Scan for the cell matching the given text and deliver its [x, y] coordinate at center. 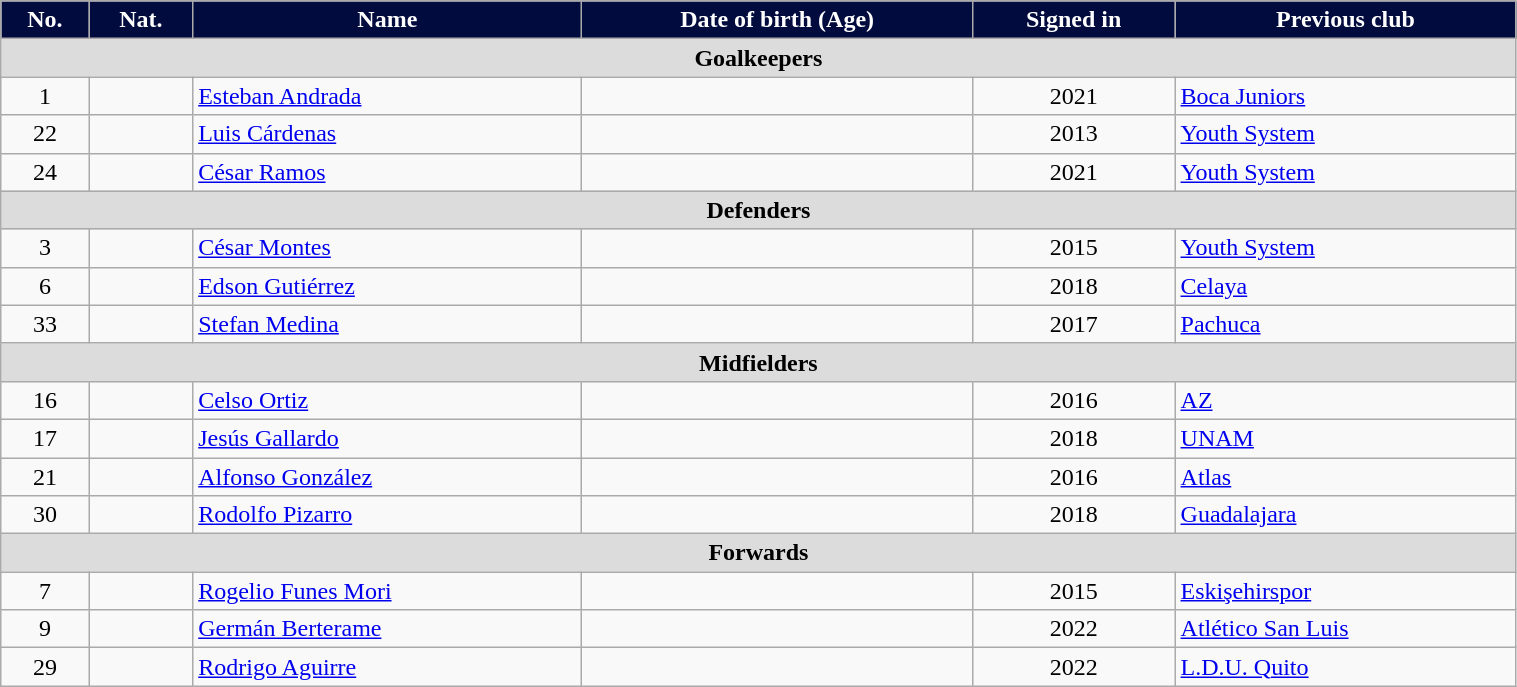
Celaya [1346, 286]
Esteban Andrada [388, 96]
Name [388, 20]
Atlas [1346, 477]
Rogelio Funes Mori [388, 591]
Defenders [758, 210]
Previous club [1346, 20]
30 [45, 515]
2017 [1074, 324]
Celso Ortiz [388, 400]
Rodolfo Pizarro [388, 515]
1 [45, 96]
César Montes [388, 248]
29 [45, 667]
22 [45, 134]
7 [45, 591]
17 [45, 438]
16 [45, 400]
Jesús Gallardo [388, 438]
Edson Gutiérrez [388, 286]
Guadalajara [1346, 515]
Luis Cárdenas [388, 134]
Rodrigo Aguirre [388, 667]
2013 [1074, 134]
6 [45, 286]
Forwards [758, 553]
24 [45, 172]
Nat. [141, 20]
21 [45, 477]
Atlético San Luis [1346, 629]
33 [45, 324]
9 [45, 629]
Germán Berterame [388, 629]
No. [45, 20]
3 [45, 248]
Signed in [1074, 20]
Eskişehirspor [1346, 591]
AZ [1346, 400]
Goalkeepers [758, 58]
UNAM [1346, 438]
Alfonso González [388, 477]
Midfielders [758, 362]
L.D.U. Quito [1346, 667]
César Ramos [388, 172]
Pachuca [1346, 324]
Stefan Medina [388, 324]
Date of birth (Age) [777, 20]
Boca Juniors [1346, 96]
